Find where the given text appears and provide that cell's center as (x, y) coordinate. 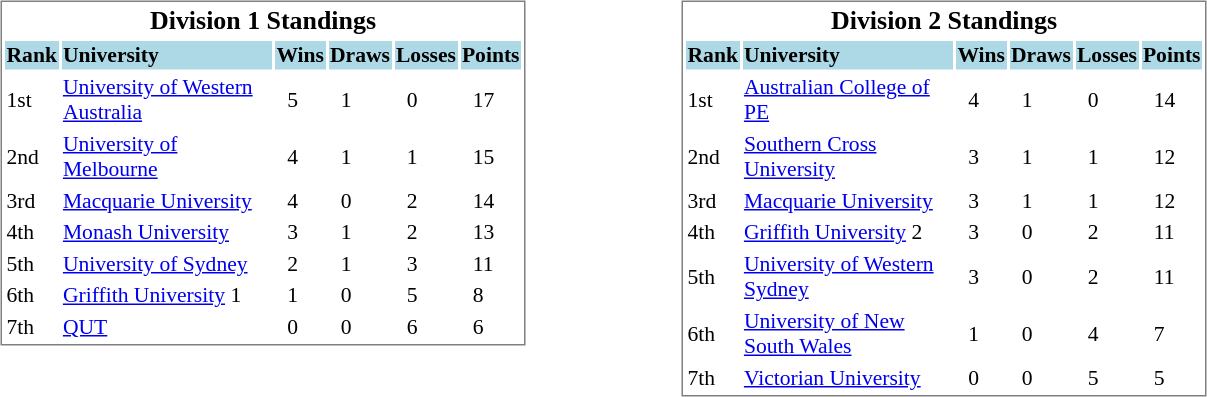
17 (490, 99)
13 (490, 232)
Griffith University 1 (166, 295)
Griffith University 2 (847, 232)
University of Western Australia (166, 99)
15 (490, 157)
University of Melbourne (166, 157)
8 (490, 295)
Monash University (166, 232)
7 (1172, 333)
University of Western Sydney (847, 277)
QUT (166, 326)
Division 2 Standings (944, 22)
University of Sydney (166, 264)
Victorian University (847, 378)
Southern Cross University (847, 157)
University of New South Wales (847, 333)
Division 1 Standings (263, 22)
Australian College of PE (847, 99)
